Determine the [x, y] coordinate at the center of the cell enclosing the given text.  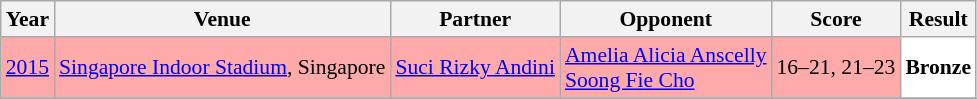
Bronze [938, 68]
Opponent [666, 19]
Venue [222, 19]
Result [938, 19]
Amelia Alicia Anscelly Soong Fie Cho [666, 68]
Score [836, 19]
Suci Rizky Andini [475, 68]
2015 [28, 68]
16–21, 21–23 [836, 68]
Year [28, 19]
Partner [475, 19]
Singapore Indoor Stadium, Singapore [222, 68]
